For the text-containing cell, return its midpoint in [X, Y] coordinate format. 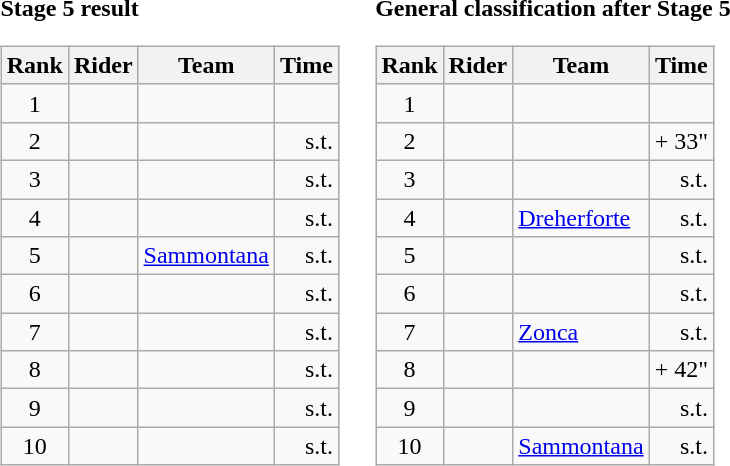
+ 42" [681, 370]
+ 33" [681, 141]
Zonca [581, 332]
Dreherforte [581, 217]
